Output the (x, y) coordinate of the center of the cell containing the given text.  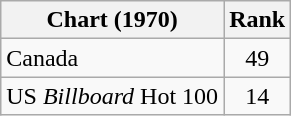
Chart (1970) (112, 20)
Rank (258, 20)
US Billboard Hot 100 (112, 96)
49 (258, 58)
14 (258, 96)
Canada (112, 58)
